Output the (x, y) coordinate of the center of the cell containing the given text.  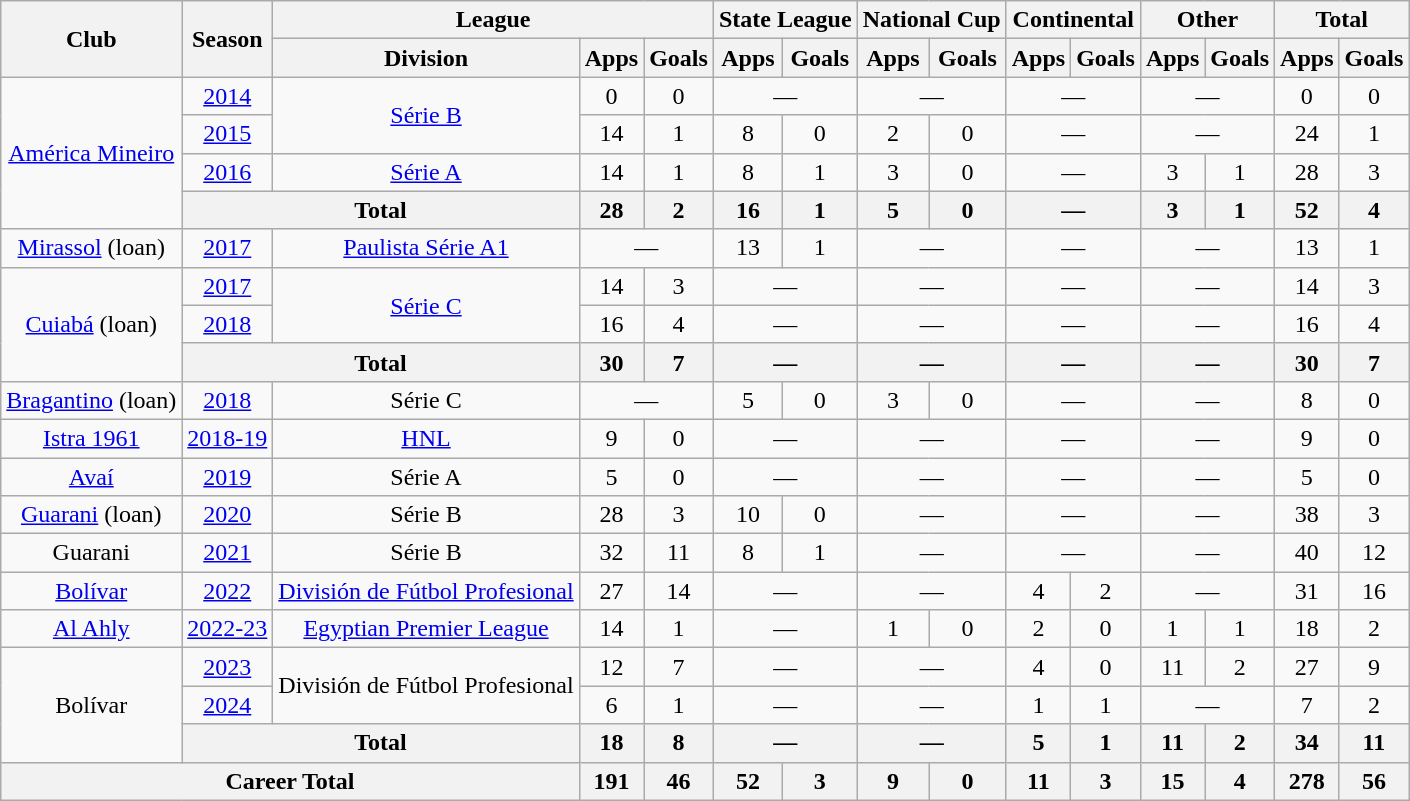
34 (1307, 743)
2021 (228, 553)
2016 (228, 172)
Guarani (92, 553)
2019 (228, 477)
Egyptian Premier League (426, 629)
Avaí (92, 477)
Guarani (loan) (92, 515)
2015 (228, 134)
Al Ahly (92, 629)
HNL (426, 438)
Career Total (290, 781)
10 (748, 515)
32 (611, 553)
Paulista Série A1 (426, 248)
191 (611, 781)
2018-19 (228, 438)
31 (1307, 591)
Division (426, 58)
Season (228, 39)
6 (611, 705)
40 (1307, 553)
2024 (228, 705)
38 (1307, 515)
Club (92, 39)
46 (679, 781)
15 (1172, 781)
League (494, 20)
2022-23 (228, 629)
Other (1207, 20)
Cuiabá (loan) (92, 324)
Mirassol (loan) (92, 248)
State League (785, 20)
Istra 1961 (92, 438)
Continental (1073, 20)
24 (1307, 134)
56 (1374, 781)
Bragantino (loan) (92, 400)
2014 (228, 96)
América Mineiro (92, 153)
2023 (228, 667)
278 (1307, 781)
National Cup (932, 20)
2022 (228, 591)
2020 (228, 515)
